Extract the [x, y] coordinate from the center of the cell holding the provided text.  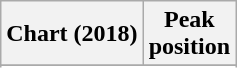
Peakposition [189, 34]
Chart (2018) [72, 34]
